Pinpoint the cell where the given text exists, returning its [x, y] midpoint coordinate. 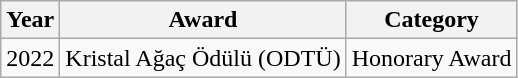
Honorary Award [432, 58]
2022 [30, 58]
Year [30, 20]
Category [432, 20]
Award [203, 20]
Kristal Ağaç Ödülü (ODTÜ) [203, 58]
